Return [x, y] of the center of cell containing provided text 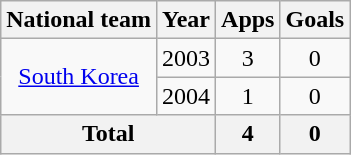
South Korea [79, 77]
Apps [248, 20]
National team [79, 20]
2004 [186, 96]
1 [248, 96]
3 [248, 58]
2003 [186, 58]
4 [248, 134]
Total [108, 134]
Goals [315, 20]
Year [186, 20]
